Determine the (X, Y) coordinate at the center of the cell enclosing the given text.  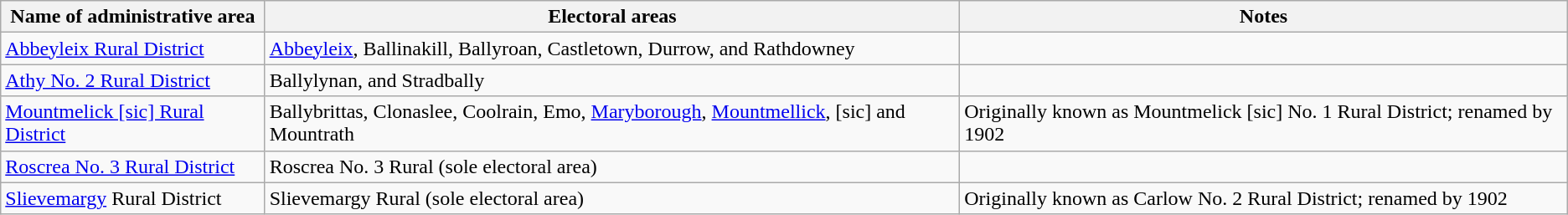
Slievemargy Rural (sole electoral area) (612, 198)
Abbeyleix Rural District (132, 49)
Notes (1264, 17)
Mountmelick [sic] Rural District (132, 124)
Ballybrittas, Clonaslee, Coolrain, Emo, Maryborough, Mountmellick, [sic] and Mountrath (612, 124)
Roscrea No. 3 Rural (sole electoral area) (612, 166)
Originally known as Mountmelick [sic] No. 1 Rural District; renamed by 1902 (1264, 124)
Slievemargy Rural District (132, 198)
Ballylynan, and Stradbally (612, 80)
Name of administrative area (132, 17)
Electoral areas (612, 17)
Athy No. 2 Rural District (132, 80)
Abbeyleix, Ballinakill, Ballyroan, Castletown, Durrow, and Rathdowney (612, 49)
Originally known as Carlow No. 2 Rural District; renamed by 1902 (1264, 198)
Roscrea No. 3 Rural District (132, 166)
